Return the [x, y] coordinate for the center point of the cell that contains the specified text.  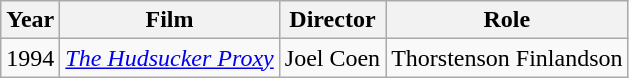
Role [507, 20]
Thorstenson Finlandson [507, 58]
Film [170, 20]
Director [332, 20]
The Hudsucker Proxy [170, 58]
Joel Coen [332, 58]
1994 [30, 58]
Year [30, 20]
